Search for the cell housing the specified text and yield its [X, Y] center coordinate. 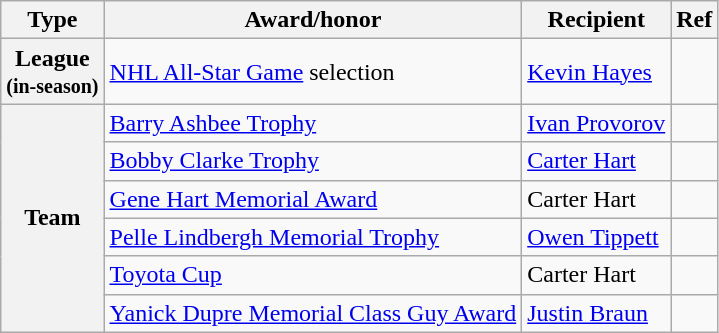
Gene Hart Memorial Award [313, 199]
Barry Ashbee Trophy [313, 123]
Team [52, 218]
Owen Tippett [596, 237]
Justin Braun [596, 313]
Award/honor [313, 20]
Yanick Dupre Memorial Class Guy Award [313, 313]
Type [52, 20]
Toyota Cup [313, 275]
League(in-season) [52, 72]
Ref [694, 20]
Kevin Hayes [596, 72]
Pelle Lindbergh Memorial Trophy [313, 237]
Bobby Clarke Trophy [313, 161]
Ivan Provorov [596, 123]
NHL All-Star Game selection [313, 72]
Recipient [596, 20]
